For the text-containing cell, return its midpoint in (x, y) coordinate format. 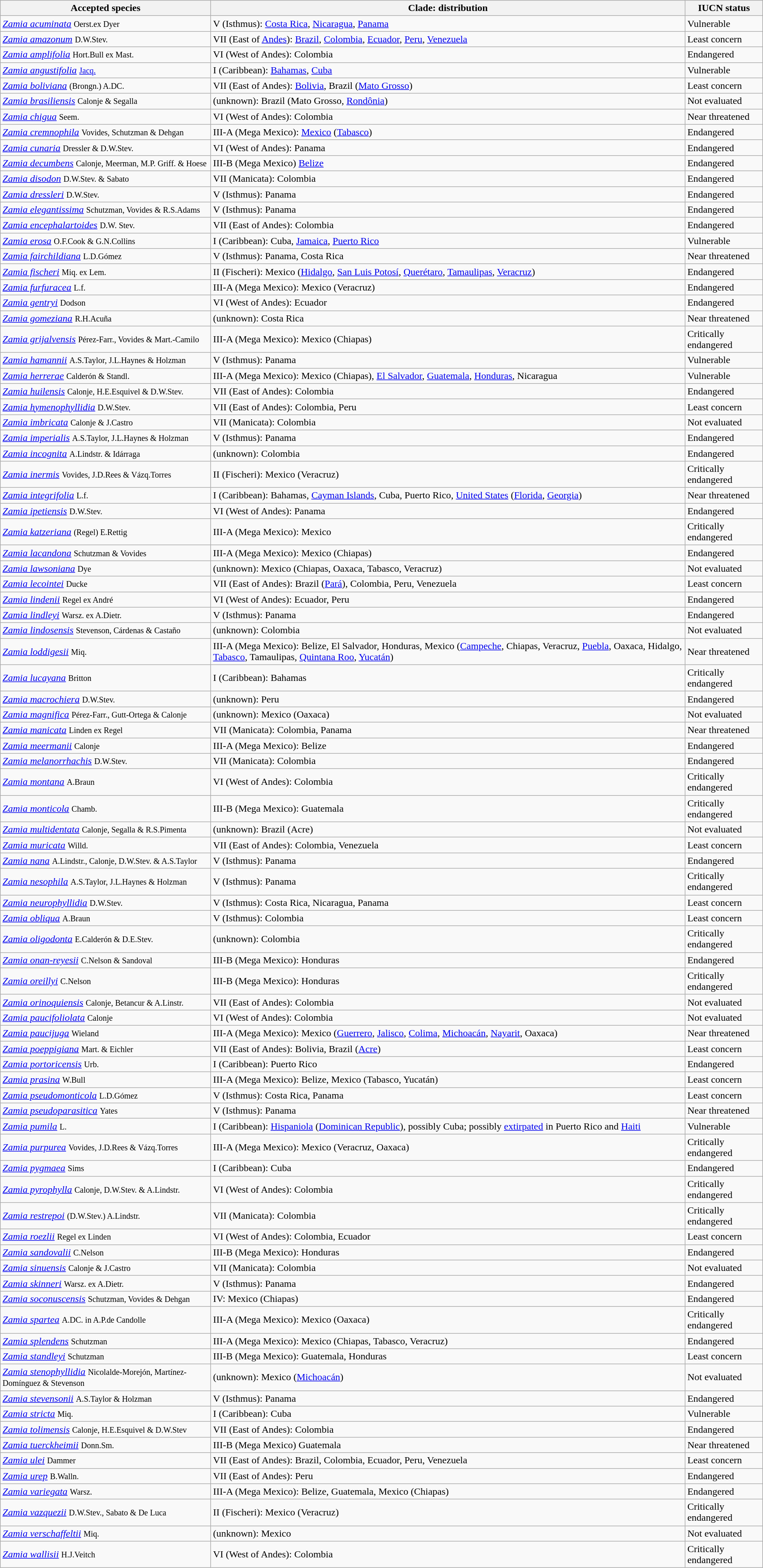
Zamia lindleyi Warsz. ex A.Dietr. (106, 615)
V (Isthmus): Colombia (448, 918)
Zamia grijalvensis Pérez-Farr., Vovides & Mart.-Camilo (106, 339)
Zamia sinuensis Calonje & J.Castro (106, 1268)
Zamia lawsoniana Dye (106, 568)
Zamia katzeriana (Regel) E.Rettig (106, 532)
III-A (Mega Mexico): Mexico (Veracruz, Oaxaca) (448, 1147)
I (Caribbean): Puerto Rico (448, 1064)
Zamia prasina W.Bull (106, 1080)
VII (East of Andes): Colombia, Peru (448, 407)
Zamia ipetiensis D.W.Stev. (106, 511)
Zamia pyrophylla Calonje, D.W.Stev. & A.Lindstr. (106, 1189)
VII (East of Andes): Bolivia, Brazil (Mato Grosso) (448, 86)
Zamia fairchildiana L.D.Gómez (106, 256)
Zamia neurophyllidia D.W.Stev. (106, 903)
Zamia tolimensis Calonje, H.E.Esquivel & D.W.Stev (106, 1429)
Zamia fischeri Miq. ex Lem. (106, 272)
Zamia encephalartoides D.W. Stev. (106, 225)
Zamia nesophila A.S.Taylor, J.L.Haynes & Holzman (106, 882)
VI (West of Andes): Ecuador, Peru (448, 599)
Zamia macrochiera D.W.Stev. (106, 699)
Zamia variegata Warsz. (106, 1491)
II (Fischeri): Mexico (Hidalgo, San Luis Potosí, Querétaro, Tamaulipas, Veracruz) (448, 272)
(unknown): Costa Rica (448, 318)
VII (East of Andes): Bolivia, Brazil (Acre) (448, 1048)
Zamia wallisii H.J.Veitch (106, 1554)
Zamia oligodonta E.Calderón & D.E.Stev. (106, 939)
Zamia brasiliensis Calonje & Segalla (106, 101)
III-A (Mega Mexico): Mexico (Tabasco) (448, 132)
III-B (Mega Mexico): Guatemala (448, 808)
Zamia lindenii Regel ex André (106, 599)
III-A (Mega Mexico): Mexico (Oaxaca) (448, 1319)
Accepted species (106, 8)
Zamia herrerae Calderón & Standl. (106, 376)
Zamia lucayana Britton (106, 678)
VI (West of Andes): Ecuador (448, 303)
Zamia imperialis A.S.Taylor, J.L.Haynes & Holzman (106, 438)
(unknown): Mexico (448, 1533)
Zamia meermanii Calonje (106, 745)
Zamia melanorrhachis D.W.Stev. (106, 761)
Zamia ulei Dammer (106, 1460)
V (Isthmus): Costa Rica, Panama (448, 1095)
Zamia amplifolia Hort.Bull ex Mast. (106, 55)
III-B (Mega Mexico) Belize (448, 163)
Zamia tuerckheimii Donn.Sm. (106, 1445)
VII (East of Andes): Brazil (Pará), Colombia, Peru, Venezuela (448, 584)
Zamia magnifica Pérez-Farr., Gutt-Ortega & Calonje (106, 714)
III-B (Mega Mexico): Guatemala, Honduras (448, 1357)
Zamia stricta Miq. (106, 1414)
Zamia boliviana (Brongn.) A.DC. (106, 86)
III-A (Mega Mexico): Belize, Guatemala, Mexico (Chiapas) (448, 1491)
I (Caribbean): Bahamas, Cayman Islands, Cuba, Puerto Rico, United States (Florida, Georgia) (448, 496)
Zamia chigua Seem. (106, 117)
Zamia skinneri Warsz. ex A.Dietr. (106, 1283)
(unknown): Brazil (Acre) (448, 830)
(unknown): Mexico (Michoacán) (448, 1377)
Zamia elegantissima Schutzman, Vovides & R.S.Adams (106, 210)
Zamia incognita A.Lindstr. & Idárraga (106, 454)
Zamia imbricata Calonje & J.Castro (106, 422)
Zamia poeppigiana Mart. & Eichler (106, 1048)
Zamia pseudomonticola L.D.Gómez (106, 1095)
Zamia loddigesii Miq. (106, 651)
(unknown): Brazil (Mato Grosso, Rondônia) (448, 101)
Zamia disodon D.W.Stev. & Sabato (106, 178)
I (Caribbean): Bahamas (448, 678)
Zamia huilensis Calonje, H.E.Esquivel & D.W.Stev. (106, 391)
Zamia dressleri D.W.Stev. (106, 194)
(unknown): Peru (448, 699)
Zamia sandovalii C.Nelson (106, 1252)
Zamia integrifolia L.f. (106, 496)
Zamia spartea A.DC. in A.P.de Candolle (106, 1319)
Zamia pumila L. (106, 1126)
(unknown): Mexico (Oaxaca) (448, 714)
Zamia angustifolia Jacq. (106, 70)
Zamia hymenophyllidia D.W.Stev. (106, 407)
Zamia paucifoliolata Calonje (106, 1017)
Zamia stenophyllidia Nicolalde-Morejón, Martínez-Domínguez & Stevenson (106, 1377)
VII (Manicata): Colombia, Panama (448, 730)
Zamia gentryi Dodson (106, 303)
Zamia nana A.Lindstr., Calonje, D.W.Stev. & A.S.Taylor (106, 861)
Zamia obliqua A.Braun (106, 918)
Zamia hamannii A.S.Taylor, J.L.Haynes & Holzman (106, 360)
Zamia inermis Vovides, J.D.Rees & Vázq.Torres (106, 474)
Zamia orinoquiensis Calonje, Betancur & A.Linstr. (106, 1002)
Zamia furfuracea L.f. (106, 287)
Zamia urep B.Walln. (106, 1476)
Zamia restrepoi (D.W.Stev.) A.Lindstr. (106, 1216)
Zamia vazquezii D.W.Stev., Sabato & De Luca (106, 1513)
Zamia stevensonii A.S.Taylor & Holzman (106, 1398)
Zamia oreillyi C.Nelson (106, 981)
Zamia monticola Chamb. (106, 808)
Zamia soconuscensis Schutzman, Vovides & Dehgan (106, 1299)
Zamia decumbens Calonje, Meerman, M.P. Griff. & Hoese (106, 163)
V (Isthmus): Panama, Costa Rica (448, 256)
Clade: distribution (448, 8)
Zamia lecointei Ducke (106, 584)
Zamia manicata Linden ex Regel (106, 730)
IV: Mexico (Chiapas) (448, 1299)
VII (East of Andes): Colombia, Venezuela (448, 845)
Zamia verschaffeltii Miq. (106, 1533)
Zamia multidentata Calonje, Segalla & R.S.Pimenta (106, 830)
(unknown): Mexico (Chiapas, Oaxaca, Tabasco, Veracruz) (448, 568)
Zamia lindosensis Stevenson, Cárdenas & Castaño (106, 630)
Zamia roezlii Regel ex Linden (106, 1237)
I (Caribbean): Bahamas, Cuba (448, 70)
III-A (Mega Mexico): Mexico (Chiapas, Tabasco, Veracruz) (448, 1341)
Zamia pseudoparasitica Yates (106, 1111)
III-A (Mega Mexico): Mexico (Chiapas), El Salvador, Guatemala, Honduras, Nicaragua (448, 376)
Zamia amazonum D.W.Stev. (106, 39)
VII (East of Andes): Peru (448, 1476)
III-A (Mega Mexico): Mexico (Veracruz) (448, 287)
Zamia acuminata Oerst.ex Dyer (106, 24)
Zamia purpurea Vovides, J.D.Rees & Vázq.Torres (106, 1147)
III-A (Mega Mexico): Mexico (448, 532)
I (Caribbean): Hispaniola (Dominican Republic), possibly Cuba; possibly extirpated in Puerto Rico and Haiti (448, 1126)
VI (West of Andes): Colombia, Ecuador (448, 1237)
Zamia pygmaea Sims (106, 1168)
I (Caribbean): Cuba, Jamaica, Puerto Rico (448, 241)
III-B (Mega Mexico) Guatemala (448, 1445)
III-A (Mega Mexico): Mexico (Guerrero, Jalisco, Colima, Michoacán, Nayarit, Oaxaca) (448, 1033)
Zamia lacandona Schutzman & Vovides (106, 553)
Zamia cunaria Dressler & D.W.Stev. (106, 148)
Zamia gomeziana R.H.Acuña (106, 318)
Zamia erosa O.F.Cook & G.N.Collins (106, 241)
Zamia splendens Schutzman (106, 1341)
Zamia cremnophila Vovides, Schutzman & Dehgan (106, 132)
Zamia paucijuga Wieland (106, 1033)
Zamia onan-reyesii C.Nelson & Sandoval (106, 960)
Zamia muricata Willd. (106, 845)
III-A (Mega Mexico): Belize (448, 745)
Zamia standleyi Schutzman (106, 1357)
IUCN status (724, 8)
Zamia portoricensis Urb. (106, 1064)
Zamia montana A.Braun (106, 782)
III-A (Mega Mexico): Belize, Mexico (Tabasco, Yucatán) (448, 1080)
